For the text-containing cell, return its midpoint in [x, y] coordinate format. 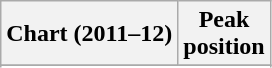
Peakposition [224, 34]
Chart (2011–12) [90, 34]
